From the cell containing the given text, extract its center point as (X, Y) coordinate. 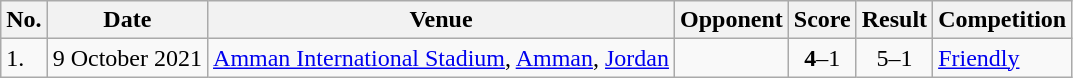
Competition (1002, 20)
Friendly (1002, 58)
Score (822, 20)
Opponent (732, 20)
4–1 (822, 58)
Venue (442, 20)
9 October 2021 (127, 58)
5–1 (894, 58)
No. (24, 20)
Amman International Stadium, Amman, Jordan (442, 58)
Date (127, 20)
1. (24, 58)
Result (894, 20)
